From the cell containing the given text, extract its center point as [X, Y] coordinate. 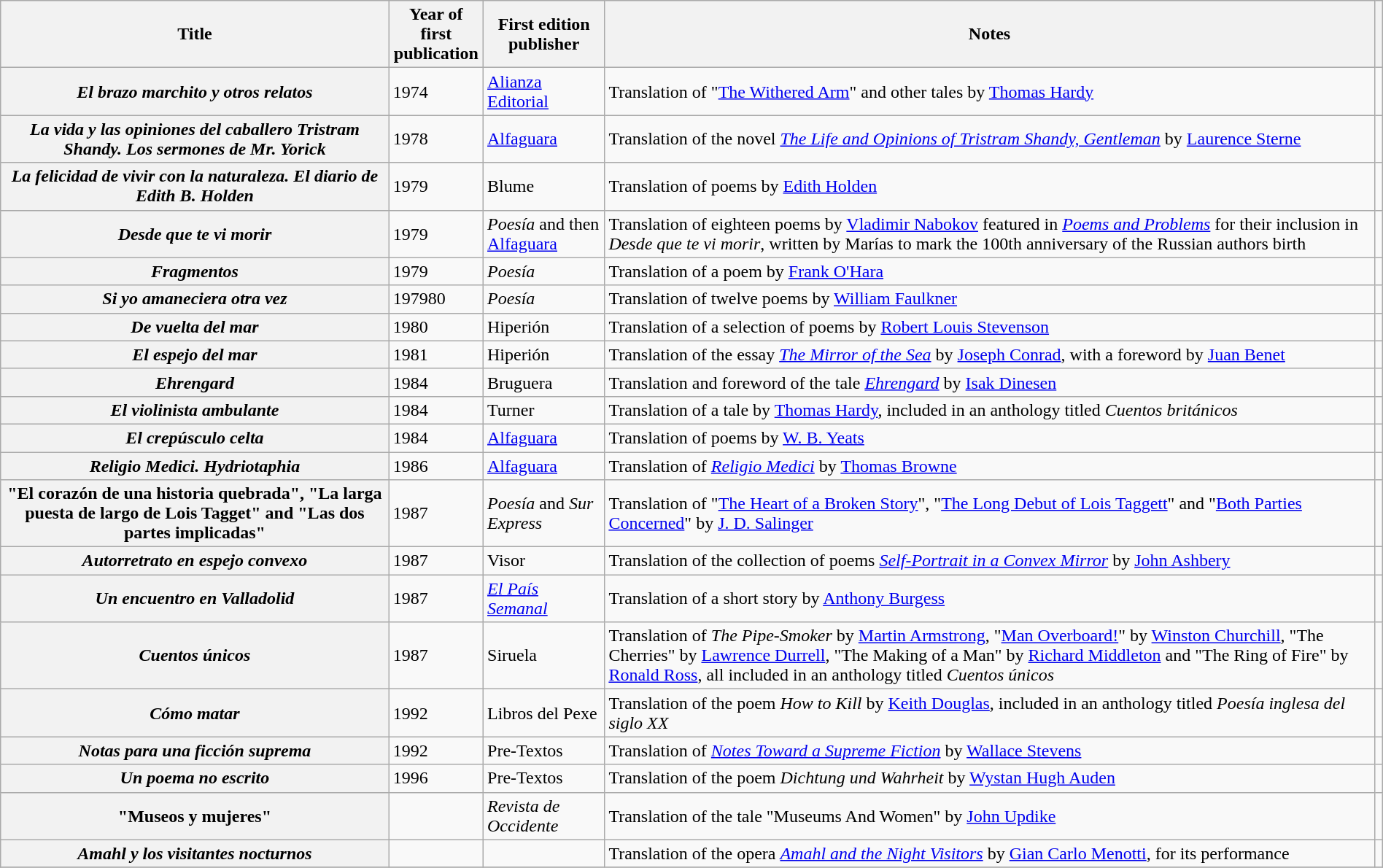
Translation of the tale "Museums And Women" by John Updike [989, 815]
Blume [544, 187]
1978 [436, 139]
1980 [436, 327]
Year of firstpublication [436, 34]
Bruguera [544, 382]
Translation and foreword of the tale Ehrengard by Isak Dinesen [989, 382]
Alianza Editorial [544, 92]
197980 [436, 299]
Notas para una ficción suprema [195, 751]
Autorretrato en espejo convexo [195, 561]
El crepúsculo celta [195, 438]
1974 [436, 92]
Fragmentos [195, 271]
Translation of "The Withered Arm" and other tales by Thomas Hardy [989, 92]
Religio Medici. Hydriotaphia [195, 466]
El espejo del mar [195, 354]
Translation of the opera Amahl and the Night Visitors by Gian Carlo Menotti, for its performance [989, 853]
1986 [436, 466]
Cuentos únicos [195, 656]
Translation of the novel The Life and Opinions of Tristram Shandy, Gentleman by Laurence Sterne [989, 139]
"Museos y mujeres" [195, 815]
Visor [544, 561]
Si yo amaneciera otra vez [195, 299]
Ehrengard [195, 382]
Translation of the essay The Mirror of the Sea by Joseph Conrad, with a foreword by Juan Benet [989, 354]
Translation of twelve poems by William Faulkner [989, 299]
Translation of poems by Edith Holden [989, 187]
El brazo marchito y otros relatos [195, 92]
El violinista ambulante [195, 410]
1981 [436, 354]
Un poema no escrito [195, 778]
Translation of the collection of poems Self-Portrait in a Convex Mirror by John Ashbery [989, 561]
Translation of a poem by Frank O'Hara [989, 271]
Libros del Pexe [544, 713]
Translation of the poem How to Kill by Keith Douglas, included in an anthology titled Poesía inglesa del siglo XX [989, 713]
Translation of a short story by Anthony Burgess [989, 598]
Translation of a selection of poems by Robert Louis Stevenson [989, 327]
Translation of poems by W. B. Yeats [989, 438]
1996 [436, 778]
La vida y las opiniones del caballero Tristram Shandy. Los sermones de Mr. Yorick [195, 139]
"El corazón de una historia quebrada", "La larga puesta de largo de Lois Tagget" and "Las dos partes implicadas" [195, 514]
Amahl y los visitantes nocturnos [195, 853]
Title [195, 34]
Translation of the poem Dichtung und Wahrheit by Wystan Hugh Auden [989, 778]
Translation of a tale by Thomas Hardy, included in an anthology titled Cuentos británicos [989, 410]
De vuelta del mar [195, 327]
Poesía and Sur Express [544, 514]
Translation of Religio Medici by Thomas Browne [989, 466]
Translation of Notes Toward a Supreme Fiction by Wallace Stevens [989, 751]
First edition publisher [544, 34]
Siruela [544, 656]
Poesía and then Alfaguara [544, 233]
Un encuentro en Valladolid [195, 598]
Turner [544, 410]
Translation of "The Heart of a Broken Story", "The Long Debut of Lois Taggett" and "Both Parties Concerned" by J. D. Salinger [989, 514]
La felicidad de vivir con la naturaleza. El diario de Edith B. Holden [195, 187]
Desde que te vi morir [195, 233]
El País Semanal [544, 598]
Revista de Occidente [544, 815]
Notes [989, 34]
Cómo matar [195, 713]
